Capture the cell that displays the provided text and extract its (X, Y) central coordinate. 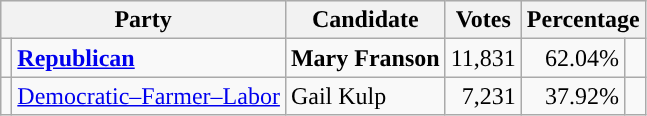
Gail Kulp (365, 96)
Candidate (365, 20)
62.04% (572, 58)
37.92% (572, 96)
Democratic–Farmer–Labor (149, 96)
7,231 (483, 96)
Republican (149, 58)
Party (144, 20)
11,831 (483, 58)
Percentage (583, 20)
Mary Franson (365, 58)
Votes (483, 20)
